For the text-containing cell, return its midpoint in [X, Y] coordinate format. 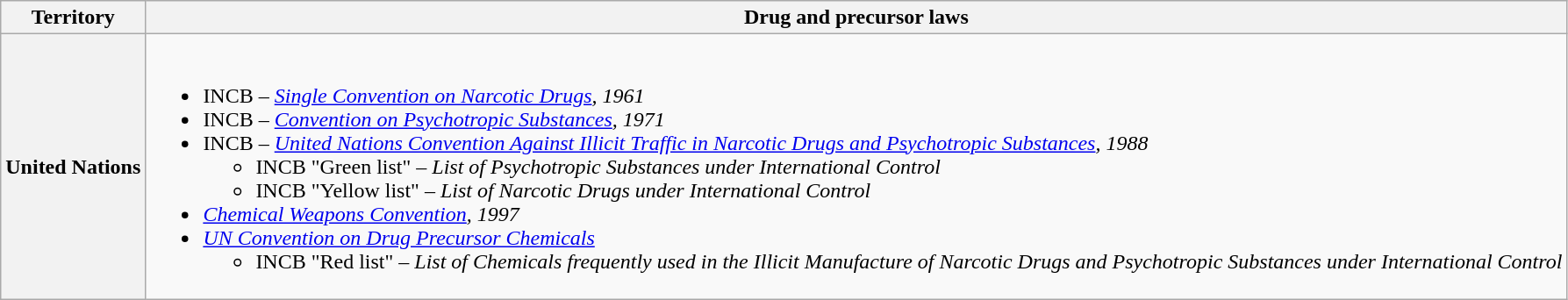
Drug and precursor laws [856, 18]
United Nations [74, 167]
Territory [74, 18]
